Locate the cell with the specified text and output its (X, Y) center coordinate. 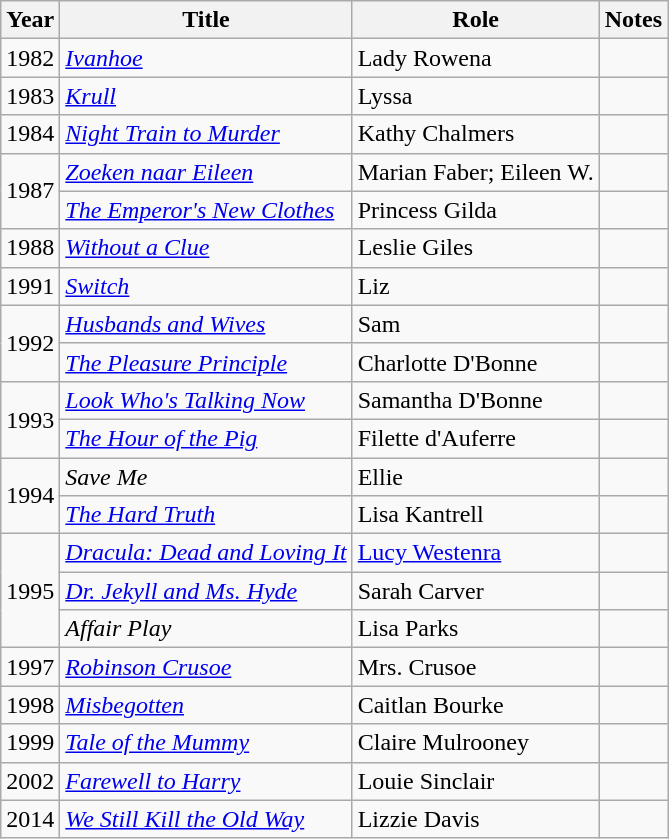
Without a Clue (206, 248)
Marian Faber; Eileen W. (476, 172)
Lady Rowena (476, 58)
Liz (476, 286)
The Emperor's New Clothes (206, 210)
1999 (30, 743)
Look Who's Talking Now (206, 400)
Husbands and Wives (206, 324)
Year (30, 20)
Lisa Parks (476, 629)
Caitlan Bourke (476, 705)
The Pleasure Principle (206, 362)
Zoeken naar Eileen (206, 172)
Filette d'Auferre (476, 438)
2002 (30, 781)
Lucy Westenra (476, 553)
Title (206, 20)
Sarah Carver (476, 591)
Lizzie Davis (476, 819)
1984 (30, 134)
Misbegotten (206, 705)
Krull (206, 96)
The Hard Truth (206, 515)
1993 (30, 419)
1987 (30, 191)
1982 (30, 58)
Dracula: Dead and Loving It (206, 553)
1991 (30, 286)
Switch (206, 286)
Claire Mulrooney (476, 743)
Louie Sinclair (476, 781)
Samantha D'Bonne (476, 400)
Princess Gilda (476, 210)
1995 (30, 591)
Night Train to Murder (206, 134)
Ellie (476, 477)
Affair Play (206, 629)
Leslie Giles (476, 248)
Dr. Jekyll and Ms. Hyde (206, 591)
1988 (30, 248)
Tale of the Mummy (206, 743)
1983 (30, 96)
Charlotte D'Bonne (476, 362)
1998 (30, 705)
Ivanhoe (206, 58)
Robinson Crusoe (206, 667)
We Still Kill the Old Way (206, 819)
2014 (30, 819)
1994 (30, 496)
Save Me (206, 477)
Lisa Kantrell (476, 515)
Sam (476, 324)
Mrs. Crusoe (476, 667)
Notes (633, 20)
The Hour of the Pig (206, 438)
Lyssa (476, 96)
1997 (30, 667)
Farewell to Harry (206, 781)
Kathy Chalmers (476, 134)
1992 (30, 343)
Role (476, 20)
